Provide the (x, y) coordinate of the cell's center where the given text is located.  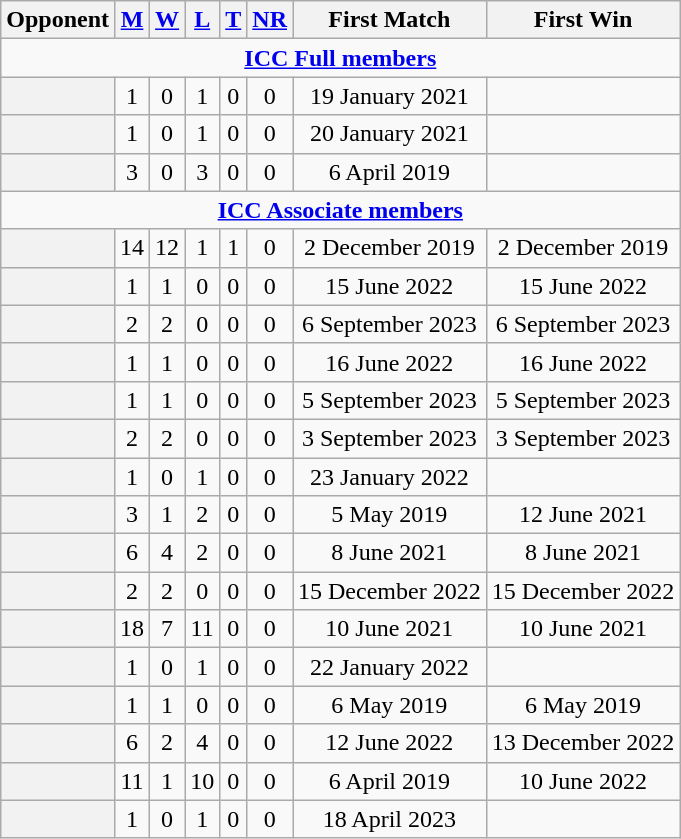
13 December 2022 (583, 743)
5 May 2019 (389, 515)
ICC Associate members (340, 210)
M (132, 20)
20 January 2021 (389, 134)
Opponent (58, 20)
18 (132, 629)
10 June 2022 (583, 781)
22 January 2022 (389, 667)
23 January 2022 (389, 477)
7 (168, 629)
12 June 2021 (583, 515)
First Win (583, 20)
ICC Full members (340, 58)
12 June 2022 (389, 743)
12 (168, 248)
NR (270, 20)
T (234, 20)
L (202, 20)
19 January 2021 (389, 96)
W (168, 20)
14 (132, 248)
First Match (389, 20)
10 (202, 781)
18 April 2023 (389, 819)
